Scan for the cell matching the given text and deliver its [X, Y] coordinate at center. 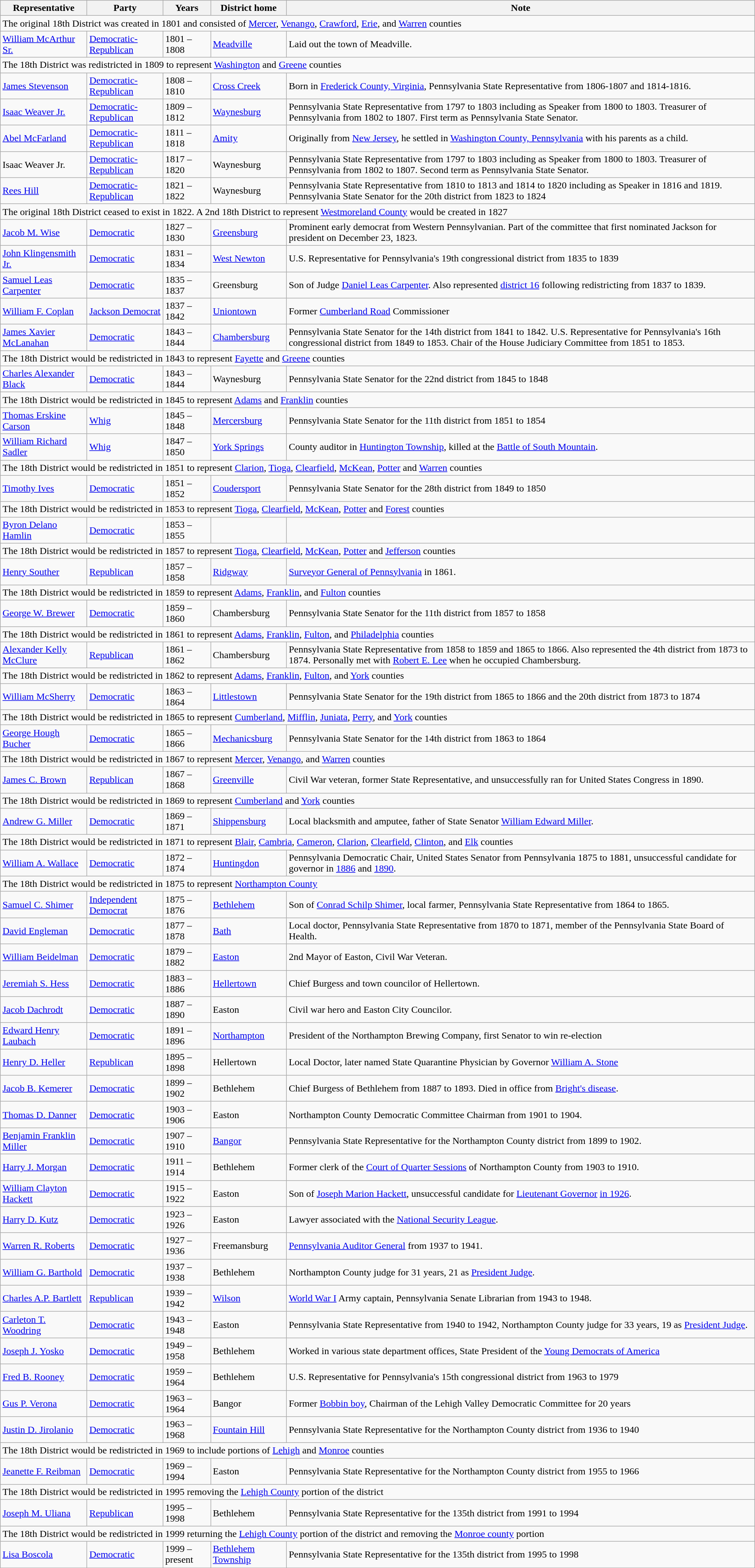
World War I Army captain, Pennsylvania Senate Librarian from 1943 to 1948. [520, 1298]
Prominent early democrat from Western Pennsylvanian. Part of the committee that first nominated Jackson for president on December 23, 1823. [520, 232]
1911 – 1914 [187, 1167]
Born in Frederick County, Virginia, Pennsylvania State Representative from 1806-1807 and 1814-1816. [520, 86]
Civil War veteran, former State Representative, and unsuccessfully ran for United States Congress in 1890. [520, 780]
Henry D. Heller [44, 1062]
Former Cumberland Road Commissioner [520, 312]
Pennsylvania State Representative for the Northampton County district from 1899 to 1902. [520, 1141]
1969 – 1994 [187, 1471]
The 18th District would be redistricted in 1969 to include portions of Lehigh and Monroe counties [377, 1451]
1808 – 1810 [187, 86]
William Richard Sadler [44, 447]
Harry D. Kutz [44, 1219]
Son of Conrad Schilp Shimer, local farmer, Pennsylvania State Representative from 1864 to 1865. [520, 905]
Coudersport [248, 488]
County auditor in Huntington Township, killed at the Battle of South Mountain. [520, 447]
1939 – 1942 [187, 1298]
1949 – 1958 [187, 1351]
Civil war hero and Easton City Councilor. [520, 1010]
1865 – 1866 [187, 738]
The 18th District would be redistricted in 1843 to represent Fayette and Greene counties [377, 358]
Former Bobbin boy, Chairman of the Lehigh Valley Democratic Committee for 20 years [520, 1403]
Son of Judge Daniel Leas Carpenter. Also represented district 16 following redistricting from 1837 to 1839. [520, 285]
Son of Joseph Marion Hackett, unsuccessful candidate for Lieutenant Governor in 1926. [520, 1194]
1907 – 1910 [187, 1141]
Mercersburg [248, 420]
Former clerk of the Court of Quarter Sessions of Northampton County from 1903 to 1910. [520, 1167]
Shippensburg [248, 822]
Jacob Dachrodt [44, 1010]
Local doctor, Pennsylvania State Representative from 1870 to 1871, member of the Pennsylvania State Board of Health. [520, 930]
The 18th District would be redistricted in 1999 returning the Lehigh County portion of the district and removing the Monroe county portion [377, 1534]
York Springs [248, 447]
The 18th District would be redistricted in 1859 to represent Adams, Franklin, and Fulton counties [377, 592]
Representative [44, 8]
Jackson Democrat [125, 312]
1817 – 1820 [187, 165]
1847 – 1850 [187, 447]
Timothy Ives [44, 488]
George Hough Bucher [44, 738]
Rees Hill [44, 190]
U.S. Representative for Pennsylvania's 15th congressional district from 1963 to 1979 [520, 1377]
Years [187, 8]
1857 – 1858 [187, 571]
The 18th District would be redistricted in 1995 removing the Lehigh County portion of the district [377, 1492]
Pennsylvania State Senator for the 28th district from 1849 to 1850 [520, 488]
Mechanicsburg [248, 738]
District home [248, 8]
1899 – 1902 [187, 1089]
1869 – 1871 [187, 822]
The 18th District would be redistricted in 1862 to represent Adams, Franklin, Fulton, and York counties [377, 676]
Byron Delano Hamlin [44, 530]
1903 – 1906 [187, 1114]
1875 – 1876 [187, 905]
Huntingdon [248, 863]
Littlestown [248, 696]
Carleton T. Woodring [44, 1324]
1943 – 1948 [187, 1324]
William F. Coplan [44, 312]
Cross Creek [248, 86]
Northampton [248, 1036]
1887 – 1890 [187, 1010]
Meadville [248, 44]
Pennsylvania State Representative for the Northampton County district from 1936 to 1940 [520, 1430]
1837 – 1842 [187, 312]
The 18th District would be redistricted in 1871 to represent Blair, Cambria, Cameron, Clarion, Clearfield, Clinton, and Elk counties [377, 842]
Pennsylvania Auditor General from 1937 to 1941. [520, 1246]
Jacob B. Kemerer [44, 1089]
Bath [248, 930]
Wilson [248, 1298]
1859 – 1860 [187, 613]
Pennsylvania State Senator for the 19th district from 1865 to 1866 and the 20th district from 1873 to 1874 [520, 696]
Henry Souther [44, 571]
Pennsylvania State Senator for the 11th district from 1857 to 1858 [520, 613]
1861 – 1862 [187, 655]
1891 – 1896 [187, 1036]
Jeremiah S. Hess [44, 983]
Pennsylvania State Representative for the 135th district from 1995 to 1998 [520, 1554]
Pennsylvania State Senator for the 11th district from 1851 to 1854 [520, 420]
Local blacksmith and amputee, father of State Senator William Edward Miller. [520, 822]
Andrew G. Miller [44, 822]
Thomas D. Danner [44, 1114]
Benjamin Franklin Miller [44, 1141]
1963 – 1964 [187, 1403]
The 18th District would be redistricted in 1845 to represent Adams and Franklin counties [377, 400]
Abel McFarland [44, 138]
1937 – 1938 [187, 1272]
The 18th District would be redistricted in 1861 to represent Adams, Franklin, Fulton, and Philadelphia counties [377, 634]
Samuel C. Shimer [44, 905]
1851 – 1852 [187, 488]
Party [125, 8]
Laid out the town of Meadville. [520, 44]
William McArthur Sr. [44, 44]
1811 – 1818 [187, 138]
Charles A.P. Bartlett [44, 1298]
Justin D. Jirolanio [44, 1430]
U.S. Representative for Pennsylvania's 19th congressional district from 1835 to 1839 [520, 258]
1845 – 1848 [187, 420]
The original 18th District was created in 1801 and consisted of Mercer, Venango, Crawford, Erie, and Warren counties [377, 23]
The 18th District would be redistricted in 1853 to represent Tioga, Clearfield, McKean, Potter and Forest counties [377, 509]
Lawyer associated with the National Security League. [520, 1219]
1867 – 1868 [187, 780]
Northampton County Democratic Committee Chairman from 1901 to 1904. [520, 1114]
Jacob M. Wise [44, 232]
Pennsylvania State Representative for the Northampton County district from 1955 to 1966 [520, 1471]
Worked in various state department offices, State President of the Young Democrats of America [520, 1351]
George W. Brewer [44, 613]
The 18th District would be redistricted in 1867 to represent Mercer, Venango, and Warren counties [377, 759]
1872 – 1874 [187, 863]
Amity [248, 138]
Pennsylvania State Representative from 1940 to 1942, Northampton County judge for 33 years, 19 as President Judge. [520, 1324]
Originally from New Jersey, he settled in Washington County, Pennsylvania with his parents as a child. [520, 138]
Independent Democrat [125, 905]
1853 – 1855 [187, 530]
James Xavier McLanahan [44, 337]
1879 – 1882 [187, 957]
1999 – present [187, 1554]
Greenville [248, 780]
1831 – 1834 [187, 258]
1959 – 1964 [187, 1377]
Warren R. Roberts [44, 1246]
1915 – 1922 [187, 1194]
Gus P. Verona [44, 1403]
1827 – 1830 [187, 232]
Edward Henry Laubach [44, 1036]
Samuel Leas Carpenter [44, 285]
Thomas Erskine Carson [44, 420]
William G. Barthold [44, 1272]
Fred B. Rooney [44, 1377]
1801 – 1808 [187, 44]
Pennsylvania State Senator for the 22nd district from 1845 to 1848 [520, 379]
1863 – 1864 [187, 696]
James C. Brown [44, 780]
William A. Wallace [44, 863]
1821 – 1822 [187, 190]
Pennsylvania Democratic Chair, United States Senator from Pennsylvania 1875 to 1881, unsuccessful candidate for governor in 1886 and 1890. [520, 863]
1895 – 1898 [187, 1062]
1963 – 1968 [187, 1430]
1877 – 1878 [187, 930]
The 18th District would be redistricted in 1851 to represent Clarion, Tioga, Clearfield, McKean, Potter and Warren counties [377, 468]
Joseph J. Yosko [44, 1351]
Alexander Kelly McClure [44, 655]
West Newton [248, 258]
Bethlehem Township [248, 1554]
1835 – 1837 [187, 285]
Chief Burgess of Bethlehem from 1887 to 1893. Died in office from Bright's disease. [520, 1089]
1883 – 1886 [187, 983]
Pennsylvania State Senator for the 14th district from 1863 to 1864 [520, 738]
Freemansburg [248, 1246]
William Clayton Hackett [44, 1194]
John Klingensmith Jr. [44, 258]
David Engleman [44, 930]
The original 18th District ceased to exist in 1822. A 2nd 18th District to represent Westmoreland County would be created in 1827 [377, 211]
1927 – 1936 [187, 1246]
Note [520, 8]
1809 – 1812 [187, 112]
1995 – 1998 [187, 1513]
Jeanette F. Reibman [44, 1471]
Fountain Hill [248, 1430]
2nd Mayor of Easton, Civil War Veteran. [520, 957]
Chief Burgess and town councilor of Hellertown. [520, 983]
The 18th District would be redistricted in 1865 to represent Cumberland, Mifflin, Juniata, Perry, and York counties [377, 717]
William McSherry [44, 696]
Charles Alexander Black [44, 379]
Local Doctor, later named State Quarantine Physician by Governor William A. Stone [520, 1062]
Surveyor General of Pennsylvania in 1861. [520, 571]
The 18th District would be redistricted in 1875 to represent Northampton County [377, 884]
1923 – 1926 [187, 1219]
William Beidelman [44, 957]
The 18th District was redistricted in 1809 to represent Washington and Greene counties [377, 65]
Uniontown [248, 312]
Pennsylvania State Representative for the 135th district from 1991 to 1994 [520, 1513]
The 18th District would be redistricted in 1857 to represent Tioga, Clearfield, McKean, Potter and Jefferson counties [377, 551]
Lisa Boscola [44, 1554]
Northampton County judge for 31 years, 21 as President Judge. [520, 1272]
Ridgway [248, 571]
Harry J. Morgan [44, 1167]
James Stevenson [44, 86]
The 18th District would be redistricted in 1869 to represent Cumberland and York counties [377, 801]
President of the Northampton Brewing Company, first Senator to win re-election [520, 1036]
Joseph M. Uliana [44, 1513]
